Output the [x, y] coordinate of the center of the cell containing the given text.  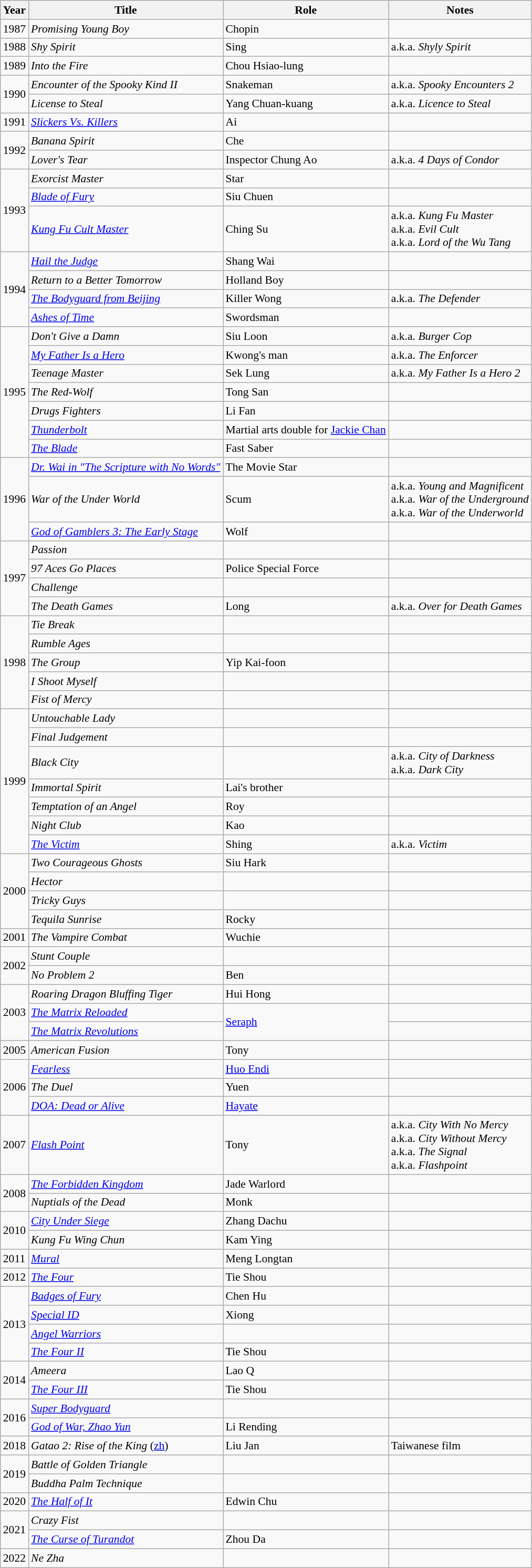
The Vampire Combat [126, 938]
Martial arts double for Jackie Chan [306, 430]
Meng Longtan [306, 1259]
2011 [15, 1259]
Promising Young Boy [126, 29]
Temptation of an Angel [126, 807]
2022 [15, 1558]
Shing [306, 844]
Tricky Guys [126, 900]
2005 [15, 1050]
Badges of Fury [126, 1296]
a.k.a. Over for Death Games [460, 606]
Roaring Dragon Bluffing Tiger [126, 994]
2001 [15, 938]
2016 [15, 1417]
Monk [306, 1202]
1987 [15, 29]
Ai [306, 122]
2014 [15, 1380]
Yang Chuan-kuang [306, 103]
Ben [306, 975]
God of Gamblers 3: The Early Stage [126, 532]
2020 [15, 1502]
2021 [15, 1530]
a.k.a. Victim [460, 844]
The Forbidden Kingdom [126, 1184]
Don't Give a Damn [126, 336]
Rocky [306, 919]
Thunderbolt [126, 430]
Yuen [306, 1087]
The Four II [126, 1352]
Battle of Golden Triangle [126, 1465]
Star [306, 179]
2019 [15, 1474]
1991 [15, 122]
American Fusion [126, 1050]
Holland Boy [306, 280]
1990 [15, 95]
a.k.a. The Enforcer [460, 355]
Wolf [306, 532]
Sing [306, 47]
1993 [15, 211]
The Victim [126, 844]
Edwin Chu [306, 1502]
Crazy Fist [126, 1521]
Fast Saber [306, 449]
Snakeman [306, 85]
2002 [15, 965]
a.k.a. 4 Days of Condor [460, 160]
Kao [306, 826]
Flash Point [126, 1145]
2000 [15, 891]
Dr. Wai in "The Scripture with No Words" [126, 468]
Teenage Master [126, 373]
The Death Games [126, 606]
Year [15, 10]
Night Club [126, 826]
Kam Ying [306, 1240]
Hail the Judge [126, 262]
a.k.a. Burger Cop [460, 336]
No Problem 2 [126, 975]
a.k.a. My Father Is a Hero 2 [460, 373]
Slickers Vs. Killers [126, 122]
Seraph [306, 1022]
Ne Zha [126, 1558]
I Shoot Myself [126, 681]
Exorcist Master [126, 179]
Huo Endi [306, 1069]
2006 [15, 1087]
The Four III [126, 1390]
Chen Hu [306, 1296]
Kung Fu Wing Chun [126, 1240]
License to Steal [126, 103]
Kung Fu Cult Master [126, 229]
The Matrix Revolutions [126, 1032]
The Blade [126, 449]
a.k.a. Kung Fu Master a.k.a. Evil Cult a.k.a. Lord of the Wu Tang [460, 229]
a.k.a. Young and Magnificent a.k.a. War of the Underground a.k.a. War of the Underworld [460, 499]
a.k.a. The Defender [460, 299]
Lao Q [306, 1371]
2012 [15, 1278]
Xiong [306, 1315]
Ameera [126, 1371]
1988 [15, 47]
1996 [15, 500]
2018 [15, 1446]
Lover's Tear [126, 160]
2008 [15, 1193]
Blade of Fury [126, 197]
Notes [460, 10]
Drugs Fighters [126, 411]
Siu Chuen [306, 197]
Lai's brother [306, 788]
Mural [126, 1259]
2003 [15, 1013]
Wuchie [306, 938]
Role [306, 10]
Tequila Sunrise [126, 919]
1997 [15, 578]
Ashes of Time [126, 318]
Hector [126, 882]
Shy Spirit [126, 47]
Final Judgement [126, 738]
Chopin [306, 29]
Banana Spirit [126, 141]
Yip Kai-foon [306, 662]
1989 [15, 66]
God of War, Zhao Yun [126, 1427]
a.k.a. Spooky Encounters 2 [460, 85]
The Red-Wolf [126, 392]
War of the Under World [126, 499]
Long [306, 606]
Che [306, 141]
Immortal Spirit [126, 788]
The Group [126, 662]
2013 [15, 1324]
Nuptials of the Dead [126, 1202]
Super Bodyguard [126, 1408]
Challenge [126, 588]
Two Courageous Ghosts [126, 863]
1999 [15, 782]
1998 [15, 662]
Rumble Ages [126, 644]
Swordsman [306, 318]
1994 [15, 289]
Jade Warlord [306, 1184]
Hui Hong [306, 994]
The Bodyguard from Beijing [126, 299]
Scum [306, 499]
97 Aces Go Places [126, 569]
Untouchable Lady [126, 719]
a.k.a. Shyly Spirit [460, 47]
The Four [126, 1278]
The Duel [126, 1087]
2010 [15, 1230]
a.k.a. City of Darkness a.k.a. Dark City [460, 763]
Killer Wong [306, 299]
The Curse of Turandot [126, 1540]
1992 [15, 150]
Roy [306, 807]
Siu Loon [306, 336]
a.k.a. City With No Mercy a.k.a. City Without Mercy a.k.a. The Signal a.k.a. Flashpoint [460, 1145]
1995 [15, 392]
Li Rending [306, 1427]
The Matrix Reloaded [126, 1013]
Special ID [126, 1315]
DOA: Dead or Alive [126, 1106]
Liu Jan [306, 1446]
Encounter of the Spooky Kind II [126, 85]
Ching Su [306, 229]
Tie Break [126, 625]
Fist of Mercy [126, 700]
The Half of It [126, 1502]
Taiwanese film [460, 1446]
Shang Wai [306, 262]
Black City [126, 763]
The Movie Star [306, 468]
a.k.a. Licence to Steal [460, 103]
Angel Warriors [126, 1334]
Buddha Palm Technique [126, 1483]
2007 [15, 1145]
Into the Fire [126, 66]
Stunt Couple [126, 957]
Tong San [306, 392]
Sek Lung [306, 373]
Siu Hark [306, 863]
Inspector Chung Ao [306, 160]
Zhang Dachu [306, 1221]
Li Fan [306, 411]
City Under Siege [126, 1221]
Title [126, 10]
Zhou Da [306, 1540]
Chou Hsiao-lung [306, 66]
My Father Is a Hero [126, 355]
Fearless [126, 1069]
Return to a Better Tomorrow [126, 280]
Gatao 2: Rise of the King (zh) [126, 1446]
Passion [126, 550]
Police Special Force [306, 569]
Kwong's man [306, 355]
Hayate [306, 1106]
